For the text-containing cell, return its midpoint in (x, y) coordinate format. 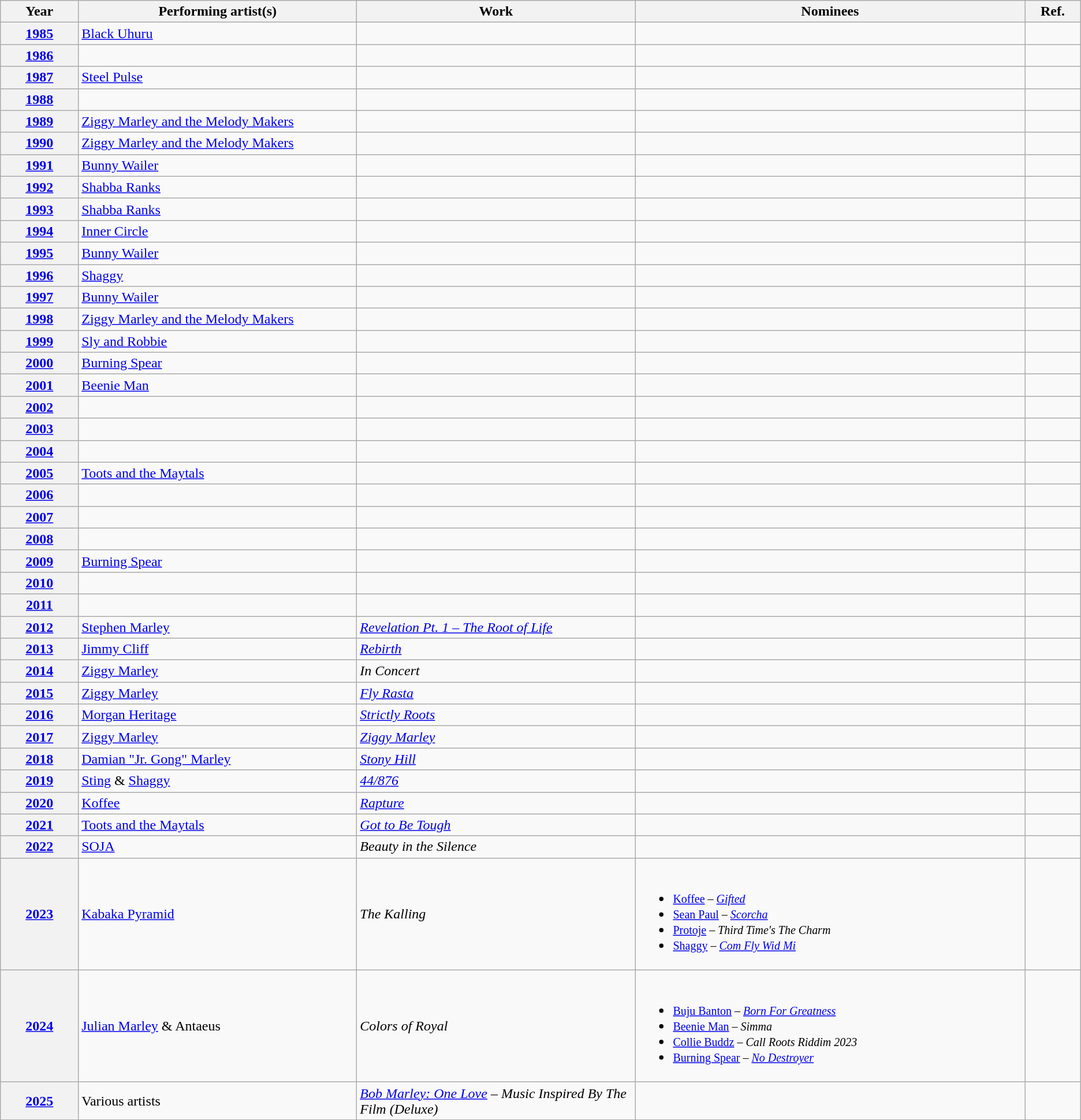
Performing artist(s) (218, 12)
1989 (39, 121)
2014 (39, 671)
Morgan Heritage (218, 715)
Damian "Jr. Gong" Marley (218, 759)
Work (496, 12)
Buju Banton – Born For GreatnessBeenie Man – SimmaCollie Buddz – Call Roots Riddim 2023Burning Spear – No Destroyer (830, 1026)
1994 (39, 231)
Got to Be Tough (496, 825)
2001 (39, 385)
Kabaka Pyramid (218, 914)
1996 (39, 276)
Beenie Man (218, 385)
44/876 (496, 781)
2019 (39, 781)
2006 (39, 495)
1988 (39, 99)
Strictly Roots (496, 715)
2012 (39, 627)
Jimmy Cliff (218, 649)
2018 (39, 759)
Fly Rasta (496, 693)
1997 (39, 297)
Stephen Marley (218, 627)
1992 (39, 187)
2002 (39, 407)
2010 (39, 583)
Sting & Shaggy (218, 781)
1987 (39, 77)
Koffee (218, 803)
2009 (39, 561)
Year (39, 12)
Ref. (1053, 12)
1993 (39, 209)
2017 (39, 737)
2025 (39, 1101)
Rebirth (496, 649)
2004 (39, 451)
2011 (39, 605)
Inner Circle (218, 231)
2024 (39, 1026)
Sly and Robbie (218, 341)
Black Uhuru (218, 34)
2000 (39, 363)
Rapture (496, 803)
Steel Pulse (218, 77)
1985 (39, 34)
Bob Marley: One Love – Music Inspired By The Film (Deluxe) (496, 1101)
1991 (39, 165)
Colors of Royal (496, 1026)
2003 (39, 429)
Various artists (218, 1101)
1999 (39, 341)
Shaggy (218, 276)
In Concert (496, 671)
Julian Marley & Antaeus (218, 1026)
2008 (39, 539)
SOJA (218, 847)
2005 (39, 473)
2007 (39, 517)
Nominees (830, 12)
1986 (39, 55)
The Kalling (496, 914)
1998 (39, 319)
1990 (39, 143)
2022 (39, 847)
Stony Hill (496, 759)
2015 (39, 693)
Revelation Pt. 1 – The Root of Life (496, 627)
2020 (39, 803)
2023 (39, 914)
2013 (39, 649)
Beauty in the Silence (496, 847)
2021 (39, 825)
Koffee – GiftedSean Paul – ScorchaProtoje – Third Time's The CharmShaggy – Com Fly Wid Mi (830, 914)
1995 (39, 253)
2016 (39, 715)
